Find where the given text appears and provide that cell's center as (X, Y) coordinate. 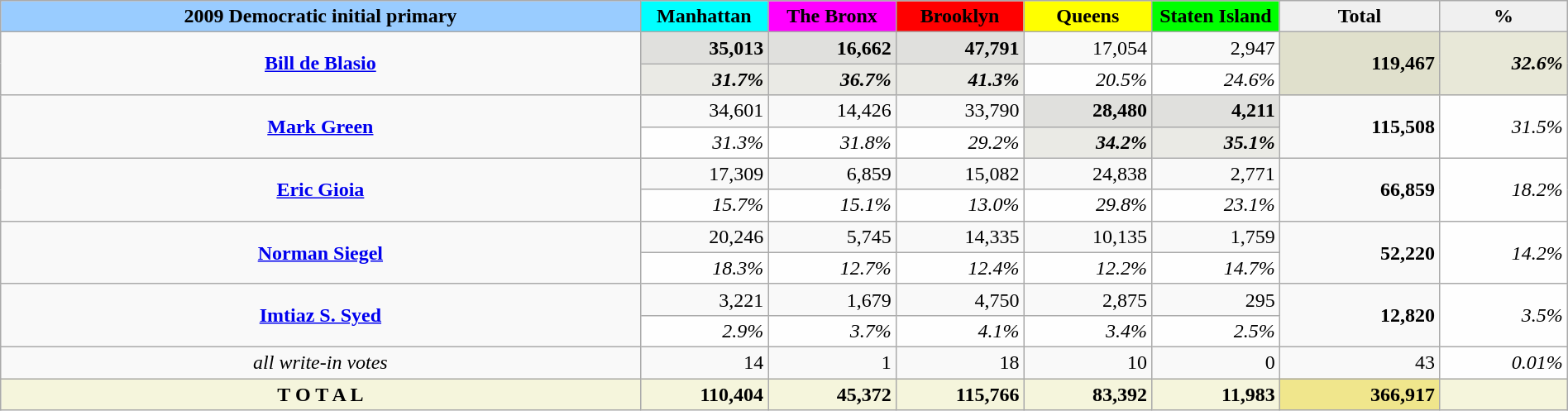
17,054 (1088, 48)
24.6% (1216, 79)
2,771 (1216, 174)
16,662 (832, 48)
12,820 (1360, 315)
14.2% (1503, 252)
13.0% (959, 205)
24,838 (1088, 174)
28,480 (1088, 111)
1 (832, 362)
29.8% (1088, 205)
115,508 (1360, 127)
2,875 (1088, 299)
11,983 (1216, 394)
35.1% (1216, 142)
T O T A L (321, 394)
Norman Siegel (321, 252)
32.6% (1503, 64)
47,791 (959, 48)
31.5% (1503, 127)
4,211 (1216, 111)
35,013 (705, 48)
2.9% (705, 331)
10 (1088, 362)
2.5% (1216, 331)
41.3% (959, 79)
Bill de Blasio (321, 64)
0 (1216, 362)
43 (1360, 362)
all write-in votes (321, 362)
115,766 (959, 394)
12.7% (832, 268)
15.7% (705, 205)
2,947 (1216, 48)
110,404 (705, 394)
1,679 (832, 299)
34,601 (705, 111)
3.4% (1088, 331)
2009 Democratic initial primary (321, 17)
29.2% (959, 142)
10,135 (1088, 237)
366,917 (1360, 394)
31.7% (705, 79)
15.1% (832, 205)
5,745 (832, 237)
15,082 (959, 174)
4.1% (959, 331)
6,859 (832, 174)
3.7% (832, 331)
14,426 (832, 111)
45,372 (832, 394)
1,759 (1216, 237)
3.5% (1503, 315)
31.3% (705, 142)
17,309 (705, 174)
14 (705, 362)
Eric Gioia (321, 189)
119,467 (1360, 64)
3,221 (705, 299)
36.7% (832, 79)
Brooklyn (959, 17)
Imtiaz S. Syed (321, 315)
18.3% (705, 268)
34.2% (1088, 142)
31.8% (832, 142)
4,750 (959, 299)
12.4% (959, 268)
23.1% (1216, 205)
The Bronx (832, 17)
83,392 (1088, 394)
12.2% (1088, 268)
Total (1360, 17)
20,246 (705, 237)
Staten Island (1216, 17)
52,220 (1360, 252)
Mark Green (321, 127)
33,790 (959, 111)
66,859 (1360, 189)
18.2% (1503, 189)
20.5% (1088, 79)
295 (1216, 299)
Queens (1088, 17)
% (1503, 17)
14.7% (1216, 268)
18 (959, 362)
0.01% (1503, 362)
Manhattan (705, 17)
14,335 (959, 237)
